Provide the (x, y) coordinate of the cell's center where the given text is located.  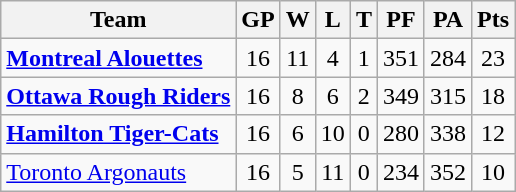
280 (400, 134)
1 (364, 58)
18 (494, 96)
338 (448, 134)
284 (448, 58)
T (364, 20)
315 (448, 96)
PA (448, 20)
PF (400, 20)
4 (332, 58)
W (298, 20)
Ottawa Rough Riders (118, 96)
234 (400, 172)
Hamilton Tiger-Cats (118, 134)
Toronto Argonauts (118, 172)
Montreal Alouettes (118, 58)
Team (118, 20)
Pts (494, 20)
2 (364, 96)
23 (494, 58)
5 (298, 172)
12 (494, 134)
349 (400, 96)
L (332, 20)
8 (298, 96)
351 (400, 58)
352 (448, 172)
GP (258, 20)
